From the cell containing the given text, extract its center point as (X, Y) coordinate. 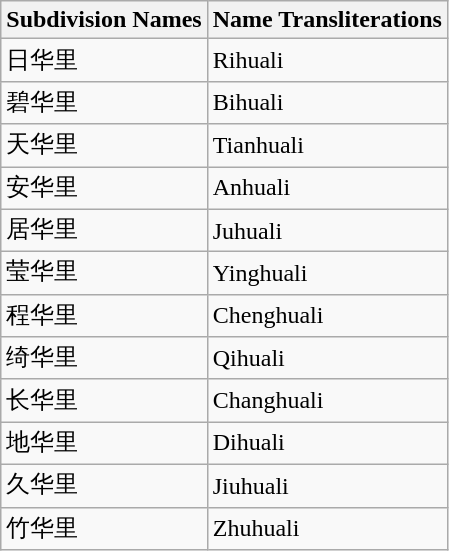
绮华里 (104, 358)
莹华里 (104, 274)
Juhuali (327, 230)
天华里 (104, 146)
地华里 (104, 444)
Changhuali (327, 400)
Bihuali (327, 102)
Chenghuali (327, 316)
程华里 (104, 316)
Jiuhuali (327, 486)
Zhuhuali (327, 528)
安华里 (104, 188)
Yinghuali (327, 274)
竹华里 (104, 528)
Anhuali (327, 188)
居华里 (104, 230)
Rihuali (327, 60)
Name Transliterations (327, 20)
Subdivision Names (104, 20)
Dihuali (327, 444)
长华里 (104, 400)
日华里 (104, 60)
Qihuali (327, 358)
碧华里 (104, 102)
Tianhuali (327, 146)
久华里 (104, 486)
